Pinpoint the cell where the given text exists, returning its (x, y) midpoint coordinate. 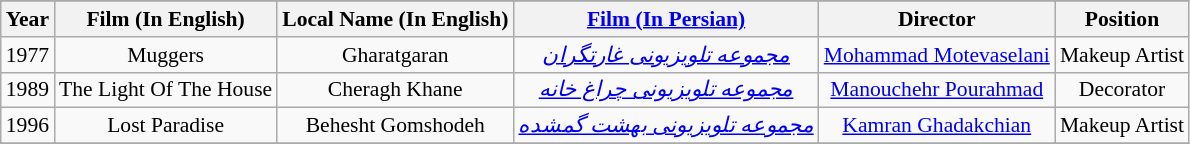
Film (In English) (166, 19)
Decorator (1122, 90)
Local Name (In English) (395, 19)
Kamran Ghadakchian (937, 126)
1989 (28, 90)
مجموعه تلویزیونی بهشت گمشده (666, 126)
Position (1122, 19)
Gharatgaran (395, 55)
Behesht Gomshodeh (395, 126)
مجموعه تلویزیونی چراغ خانه (666, 90)
Director (937, 19)
Muggers (166, 55)
Lost Paradise (166, 126)
Manouchehr Pourahmad (937, 90)
مجموعه تلویزیونی غارتگران (666, 55)
Mohammad Motevaselani (937, 55)
Cheragh Khane (395, 90)
Year (28, 19)
Film (In Persian) (666, 19)
1996 (28, 126)
The Light Of The House (166, 90)
1977 (28, 55)
